Pinpoint the cell where the given text exists, returning its (X, Y) midpoint coordinate. 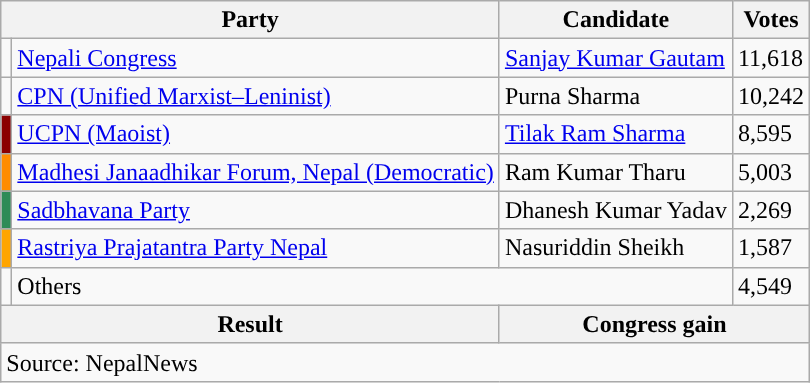
Sadbhavana Party (256, 210)
Votes (770, 20)
Tilak Ram Sharma (616, 134)
5,003 (770, 172)
Purna Sharma (616, 96)
10,242 (770, 96)
Sanjay Kumar Gautam (616, 58)
11,618 (770, 58)
Candidate (616, 20)
Dhanesh Kumar Yadav (616, 210)
2,269 (770, 210)
4,549 (770, 286)
Nasuriddin Sheikh (616, 248)
1,587 (770, 248)
Rastriya Prajatantra Party Nepal (256, 248)
Result (250, 324)
CPN (Unified Marxist–Leninist) (256, 96)
Ram Kumar Tharu (616, 172)
Madhesi Janaadhikar Forum, Nepal (Democratic) (256, 172)
8,595 (770, 134)
UCPN (Maoist) (256, 134)
Others (372, 286)
Source: NepalNews (406, 362)
Nepali Congress (256, 58)
Party (250, 20)
Congress gain (654, 324)
